Find where the given text appears and provide that cell's center as [X, Y] coordinate. 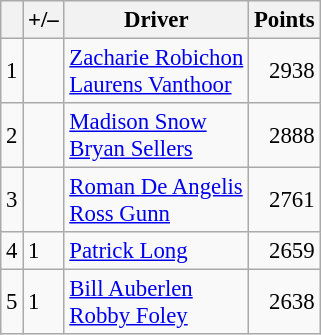
Madison Snow Bryan Sellers [156, 136]
2888 [284, 136]
Driver [156, 20]
Zacharie Robichon Laurens Vanthoor [156, 72]
Bill Auberlen Robby Foley [156, 302]
Roman De Angelis Ross Gunn [156, 200]
2659 [284, 251]
2761 [284, 200]
2938 [284, 72]
Patrick Long [156, 251]
2638 [284, 302]
4 [12, 251]
2 [12, 136]
Points [284, 20]
+/– [44, 20]
5 [12, 302]
3 [12, 200]
